Determine the (X, Y) coordinate at the center of the cell enclosing the given text.  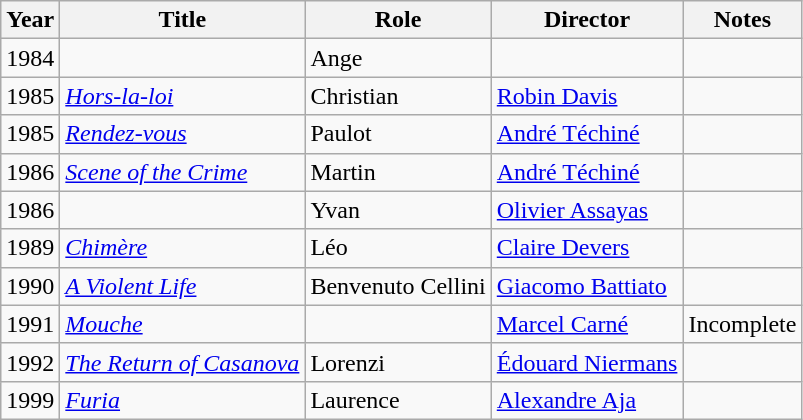
Ange (398, 58)
Role (398, 20)
Christian (398, 96)
Marcel Carné (587, 324)
Robin Davis (587, 96)
Édouard Niermans (587, 362)
Notes (742, 20)
The Return of Casanova (182, 362)
1984 (30, 58)
1991 (30, 324)
Title (182, 20)
Scene of the Crime (182, 172)
Director (587, 20)
Benvenuto Cellini (398, 286)
Léo (398, 248)
Year (30, 20)
Paulot (398, 134)
Incomplete (742, 324)
Rendez-vous (182, 134)
Mouche (182, 324)
1992 (30, 362)
Furia (182, 400)
Chimère (182, 248)
Claire Devers (587, 248)
Olivier Assayas (587, 210)
Alexandre Aja (587, 400)
A Violent Life (182, 286)
Laurence (398, 400)
1999 (30, 400)
Giacomo Battiato (587, 286)
Yvan (398, 210)
1990 (30, 286)
Hors-la-loi (182, 96)
1989 (30, 248)
Lorenzi (398, 362)
Martin (398, 172)
